Provide the (X, Y) coordinate of the cell's center where the given text is located.  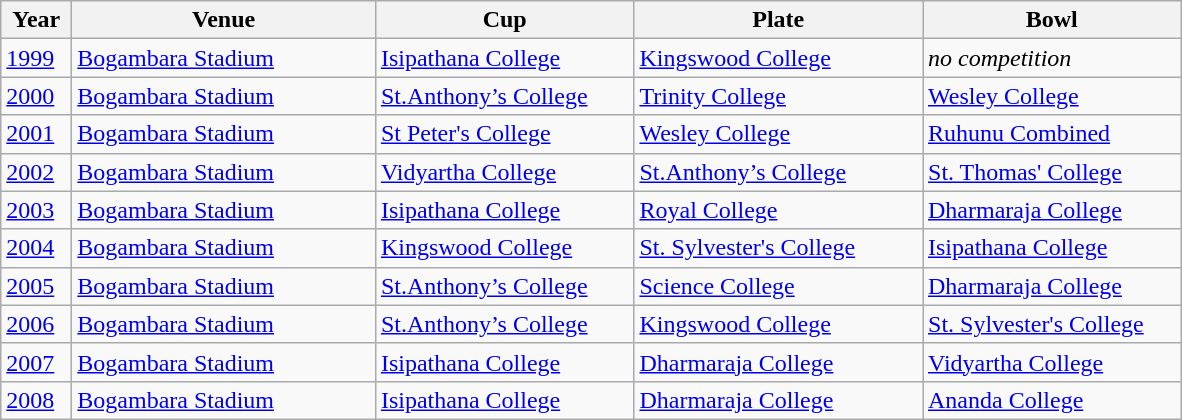
Ruhunu Combined (1052, 134)
2003 (36, 210)
St. Thomas' College (1052, 172)
St Peter's College (504, 134)
2000 (36, 96)
no competition (1052, 58)
Bowl (1052, 20)
Ananda College (1052, 400)
2007 (36, 362)
Trinity College (778, 96)
Cup (504, 20)
2004 (36, 248)
Year (36, 20)
2006 (36, 324)
Science College (778, 286)
Venue (224, 20)
Plate (778, 20)
2008 (36, 400)
Royal College (778, 210)
2005 (36, 286)
2002 (36, 172)
2001 (36, 134)
1999 (36, 58)
